Output the (x, y) coordinate of the center of the cell containing the given text.  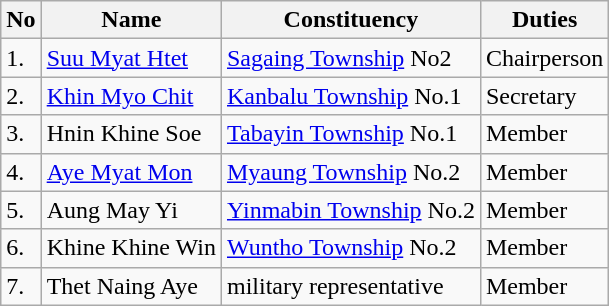
Hnin Khine Soe (131, 134)
Thet Naing Aye (131, 286)
6. (21, 248)
Khine Khine Win (131, 248)
Yinmabin Township No.2 (350, 210)
Wuntho Township No.2 (350, 248)
Aye Myat Mon (131, 172)
Myaung Township No.2 (350, 172)
Name (131, 20)
Aung May Yi (131, 210)
Chairperson (544, 58)
4. (21, 172)
No (21, 20)
Secretary (544, 96)
1. (21, 58)
Suu Myat Htet (131, 58)
military representative (350, 286)
Tabayin Township No.1 (350, 134)
5. (21, 210)
Sagaing Township No2 (350, 58)
Constituency (350, 20)
7. (21, 286)
3. (21, 134)
2. (21, 96)
Kanbalu Township No.1 (350, 96)
Khin Myo Chit (131, 96)
Duties (544, 20)
